Search for the cell housing the specified text and yield its [x, y] center coordinate. 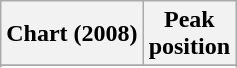
Chart (2008) [72, 34]
Peakposition [189, 34]
